Pinpoint the cell where the given text exists, returning its (x, y) midpoint coordinate. 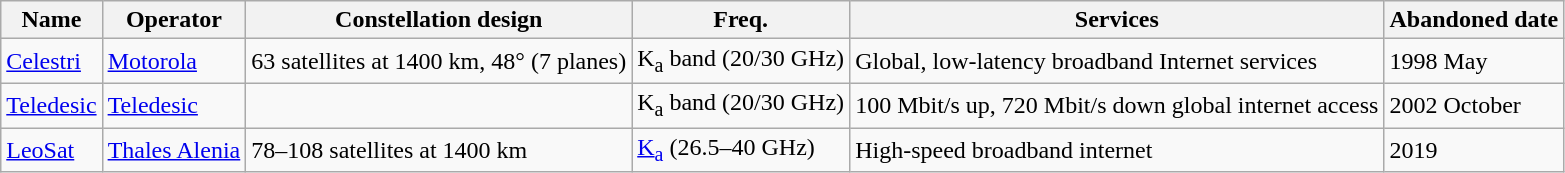
Motorola (174, 61)
2002 October (1474, 105)
Global, low-latency broadband Internet services (1117, 61)
Operator (174, 20)
Thales Alenia (174, 150)
63 satellites at 1400 km, 48° (7 planes) (439, 61)
High-speed broadband internet (1117, 150)
Abandoned date (1474, 20)
Freq. (741, 20)
Constellation design (439, 20)
LeoSat (52, 150)
Ka (26.5–40 GHz) (741, 150)
1998 May (1474, 61)
78–108 satellites at 1400 km (439, 150)
100 Mbit/s up, 720 Mbit/s down global internet access (1117, 105)
Name (52, 20)
Celestri (52, 61)
Services (1117, 20)
2019 (1474, 150)
